For the text-containing cell, return its midpoint in (X, Y) coordinate format. 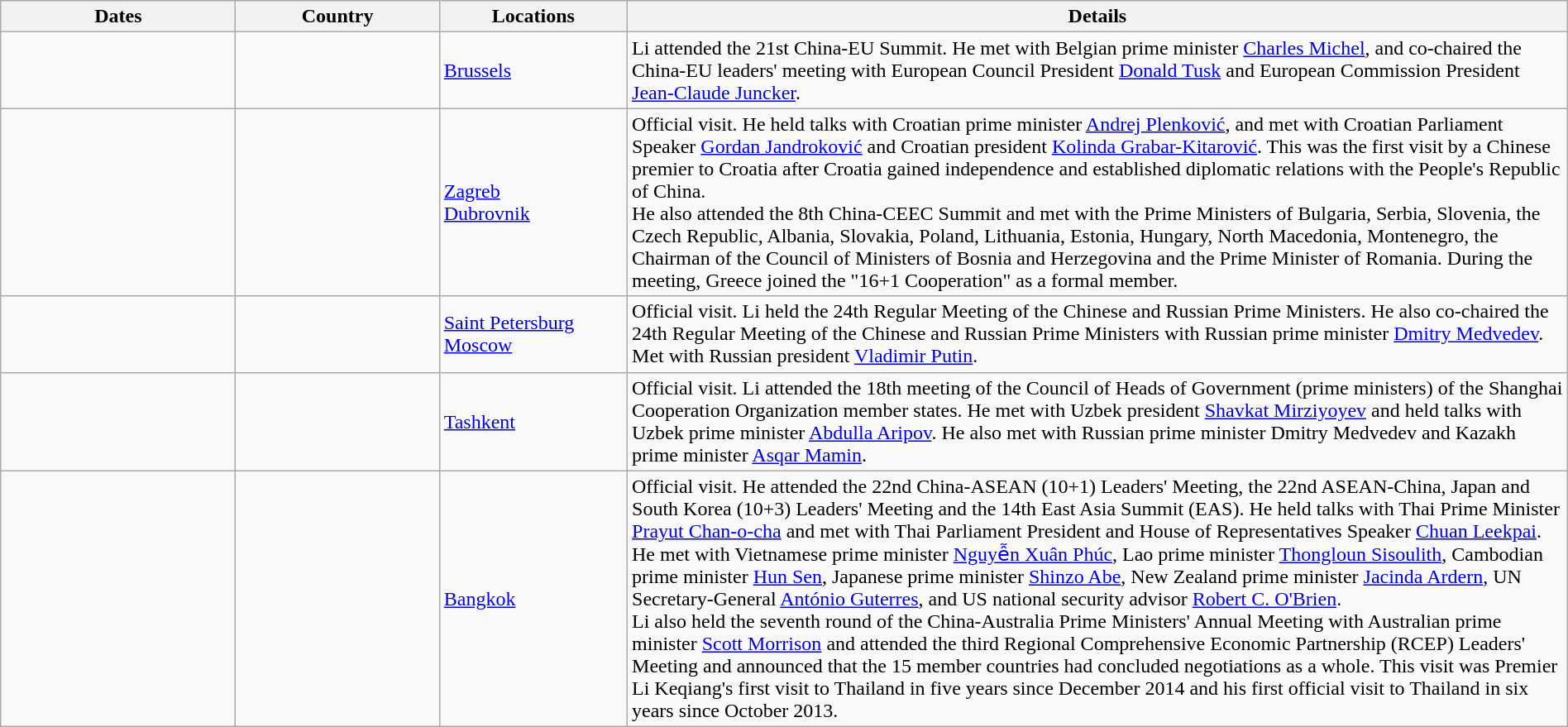
Country (337, 17)
Tashkent (533, 422)
Locations (533, 17)
ZagrebDubrovnik (533, 202)
Dates (118, 17)
Bangkok (533, 599)
Brussels (533, 70)
Saint PetersburgMoscow (533, 334)
Details (1098, 17)
